Detect which cell encompasses the target text, then output its (X, Y) center coordinate. 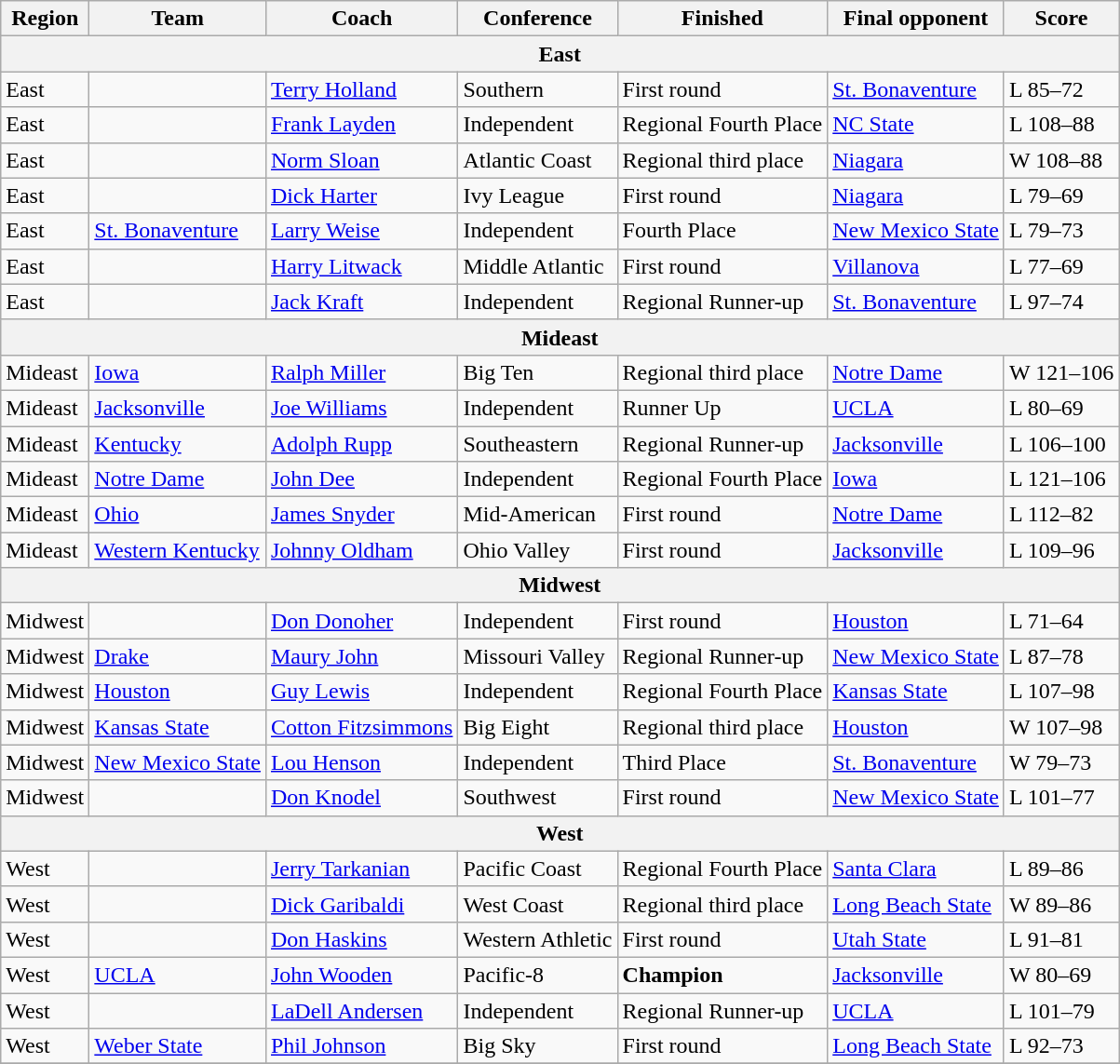
W 121–106 (1061, 372)
Maury John (361, 656)
L 87–78 (1061, 656)
Big Eight (538, 727)
W 107–98 (1061, 727)
L 106–100 (1061, 444)
W 108–88 (1061, 160)
Ohio (178, 515)
L 107–98 (1061, 692)
Lou Henson (361, 762)
Team (178, 19)
L 97–74 (1061, 302)
Western Athletic (538, 939)
Southern (538, 89)
Southwest (538, 798)
Ohio Valley (538, 550)
NC State (916, 125)
Pacific-8 (538, 975)
Villanova (916, 266)
Ralph Miller (361, 372)
Dick Garibaldi (361, 904)
Jack Kraft (361, 302)
L 112–82 (1061, 515)
Santa Clara (916, 869)
Conference (538, 19)
Norm Sloan (361, 160)
L 121–106 (1061, 479)
Johnny Oldham (361, 550)
John Wooden (361, 975)
Kentucky (178, 444)
L 71–64 (1061, 621)
L 85–72 (1061, 89)
Score (1061, 19)
Harry Litwack (361, 266)
L 80–69 (1061, 408)
Frank Layden (361, 125)
Finished (722, 19)
John Dee (361, 479)
L 108–88 (1061, 125)
Utah State (916, 939)
Guy Lewis (361, 692)
Mid-American (538, 515)
L 92–73 (1061, 1046)
Dick Harter (361, 195)
Cotton Fitzsimmons (361, 727)
L 109–96 (1061, 550)
L 101–79 (1061, 1010)
Southeastern (538, 444)
Larry Weise (361, 231)
Don Knodel (361, 798)
Pacific Coast (538, 869)
Weber State (178, 1046)
West Coast (538, 904)
L 79–69 (1061, 195)
Missouri Valley (538, 656)
L 79–73 (1061, 231)
Atlantic Coast (538, 160)
W 80–69 (1061, 975)
Big Ten (538, 372)
Fourth Place (722, 231)
Don Haskins (361, 939)
Big Sky (538, 1046)
Western Kentucky (178, 550)
L 89–86 (1061, 869)
Drake (178, 656)
James Snyder (361, 515)
Third Place (722, 762)
Champion (722, 975)
L 101–77 (1061, 798)
L 77–69 (1061, 266)
Final opponent (916, 19)
Ivy League (538, 195)
Phil Johnson (361, 1046)
W 89–86 (1061, 904)
LaDell Andersen (361, 1010)
W 79–73 (1061, 762)
Region (45, 19)
Joe Williams (361, 408)
Coach (361, 19)
Terry Holland (361, 89)
L 91–81 (1061, 939)
Jerry Tarkanian (361, 869)
Don Donoher (361, 621)
Adolph Rupp (361, 444)
Middle Atlantic (538, 266)
Runner Up (722, 408)
